Detect which cell encompasses the target text, then output its (X, Y) center coordinate. 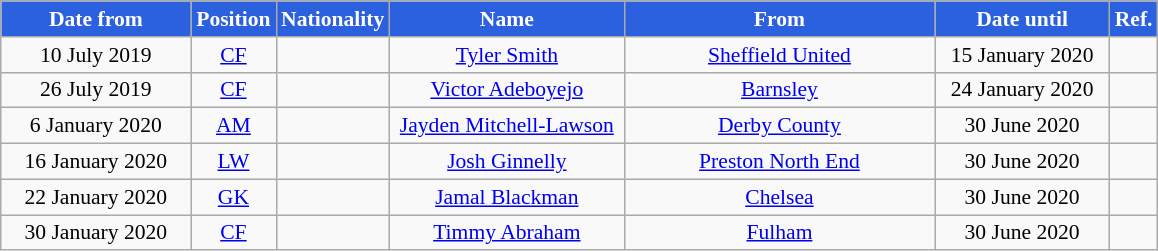
Tyler Smith (506, 55)
Derby County (779, 126)
22 January 2020 (96, 197)
Chelsea (779, 197)
Timmy Abraham (506, 233)
LW (234, 162)
30 January 2020 (96, 233)
24 January 2020 (1022, 90)
Fulham (779, 233)
26 July 2019 (96, 90)
AM (234, 126)
Preston North End (779, 162)
GK (234, 197)
Nationality (332, 19)
Date from (96, 19)
Ref. (1134, 19)
Name (506, 19)
From (779, 19)
15 January 2020 (1022, 55)
6 January 2020 (96, 126)
Position (234, 19)
16 January 2020 (96, 162)
10 July 2019 (96, 55)
Josh Ginnelly (506, 162)
Date until (1022, 19)
Sheffield United (779, 55)
Victor Adeboyejo (506, 90)
Barnsley (779, 90)
Jayden Mitchell-Lawson (506, 126)
Jamal Blackman (506, 197)
